Capture the cell that displays the provided text and extract its [X, Y] central coordinate. 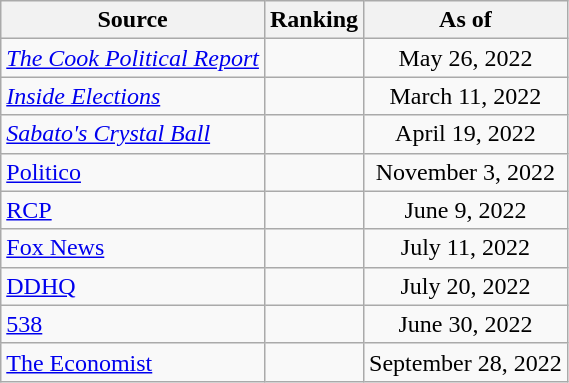
April 19, 2022 [466, 134]
June 9, 2022 [466, 210]
July 11, 2022 [466, 248]
September 28, 2022 [466, 362]
Politico [133, 172]
DDHQ [133, 286]
538 [133, 324]
Source [133, 20]
Sabato's Crystal Ball [133, 134]
November 3, 2022 [466, 172]
Ranking [314, 20]
As of [466, 20]
RCP [133, 210]
June 30, 2022 [466, 324]
July 20, 2022 [466, 286]
The Cook Political Report [133, 58]
Inside Elections [133, 96]
The Economist [133, 362]
March 11, 2022 [466, 96]
Fox News [133, 248]
May 26, 2022 [466, 58]
